Provide the (x, y) coordinate of the cell's center where the given text is located.  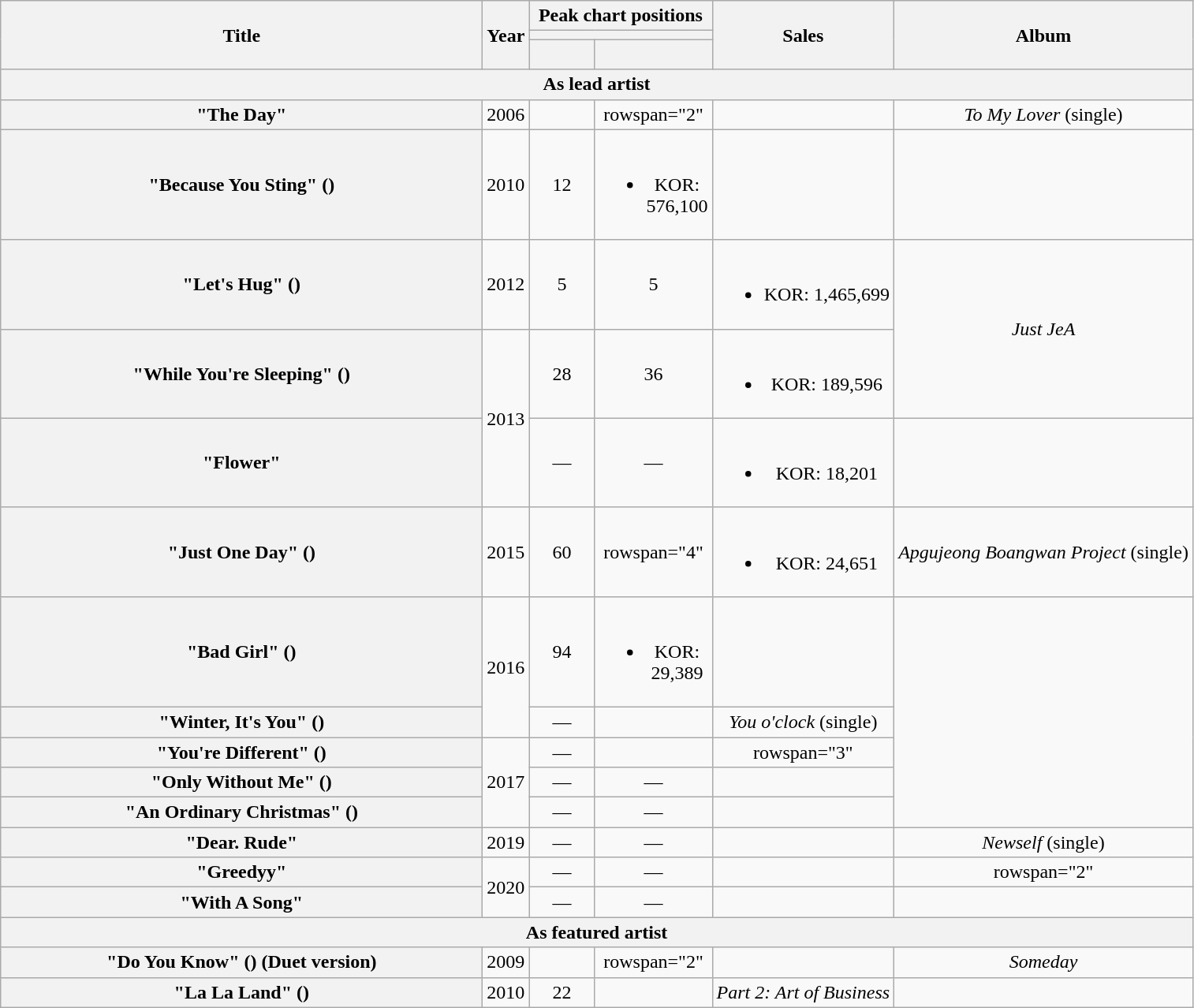
"The Day" (241, 114)
2016 (506, 666)
12 (562, 185)
"Winter, It's You" () (241, 722)
"You're Different" () (241, 752)
2013 (506, 418)
"Do You Know" () (Duet version) (241, 962)
KOR: 18,201 (803, 462)
"Dear. Rude" (241, 842)
"Just One Day" () (241, 552)
Album (1044, 35)
Peak chart positions (621, 16)
36 (653, 374)
2006 (506, 114)
2019 (506, 842)
Title (241, 35)
"With A Song" (241, 902)
94 (562, 651)
22 (562, 992)
"An Ordinary Christmas" () (241, 812)
2015 (506, 552)
2009 (506, 962)
To My Lover (single) (1044, 114)
Apgujeong Boangwan Project (single) (1044, 552)
Someday (1044, 962)
Just JeA (1044, 329)
KOR: 189,596 (803, 374)
Newself (single) (1044, 842)
As lead artist (597, 84)
KOR: 24,651 (803, 552)
"Let's Hug" () (241, 284)
60 (562, 552)
2012 (506, 284)
"Flower" (241, 462)
"La La Land" () (241, 992)
"Bad Girl" () (241, 651)
Part 2: Art of Business (803, 992)
"While You're Sleeping" () (241, 374)
Year (506, 35)
rowspan="4" (653, 552)
"Only Without Me" () (241, 782)
2017 (506, 782)
"Because You Sting" () (241, 185)
Sales (803, 35)
KOR: 1,465,699 (803, 284)
2020 (506, 887)
KOR: 29,389 (653, 651)
"Greedyy" (241, 872)
As featured artist (597, 932)
28 (562, 374)
rowspan="3" (803, 752)
KOR: 576,100 (653, 185)
You o'clock (single) (803, 722)
